Scan for the cell matching the given text and deliver its [X, Y] coordinate at center. 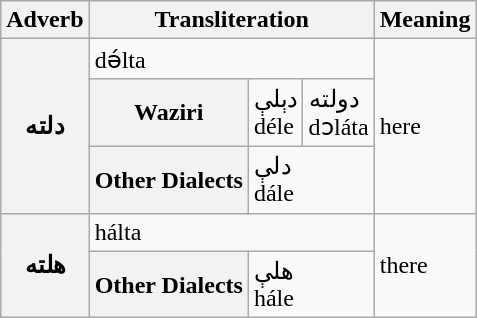
Waziri [168, 112]
Transliteration [232, 20]
دلته [45, 126]
دېلېdéle [276, 112]
də́lta [232, 59]
there [425, 266]
هلېhále [311, 284]
Adverb [45, 20]
Meaning [425, 20]
hálta [232, 232]
هلته [45, 266]
here [425, 126]
دولتهdɔláta [338, 112]
دلېdále [311, 180]
